Provide the [x, y] coordinate of the cell's center where the given text is located.  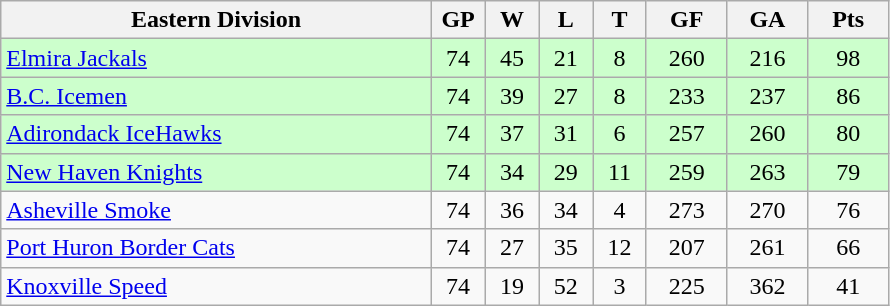
Port Huron Border Cats [216, 248]
98 [848, 58]
Knoxville Speed [216, 286]
GA [768, 20]
80 [848, 134]
362 [768, 286]
261 [768, 248]
263 [768, 172]
12 [620, 248]
273 [686, 210]
45 [512, 58]
259 [686, 172]
233 [686, 96]
3 [620, 286]
76 [848, 210]
36 [512, 210]
GF [686, 20]
Adirondack IceHawks [216, 134]
6 [620, 134]
237 [768, 96]
New Haven Knights [216, 172]
11 [620, 172]
225 [686, 286]
31 [566, 134]
W [512, 20]
79 [848, 172]
216 [768, 58]
39 [512, 96]
29 [566, 172]
21 [566, 58]
66 [848, 248]
T [620, 20]
4 [620, 210]
41 [848, 286]
B.C. Icemen [216, 96]
35 [566, 248]
L [566, 20]
GP [458, 20]
86 [848, 96]
52 [566, 286]
37 [512, 134]
270 [768, 210]
257 [686, 134]
207 [686, 248]
Pts [848, 20]
Elmira Jackals [216, 58]
Eastern Division [216, 20]
19 [512, 286]
Asheville Smoke [216, 210]
